Provide the (x, y) coordinate of the cell's center where the given text is located.  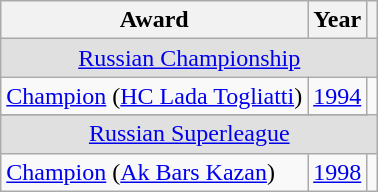
Award (154, 20)
Russian Championship (190, 58)
1998 (338, 172)
1994 (338, 96)
Champion (Ak Bars Kazan) (154, 172)
Champion (HC Lada Togliatti) (154, 96)
Russian Superleague (190, 134)
Year (338, 20)
